From the cell containing the given text, extract its center point as [x, y] coordinate. 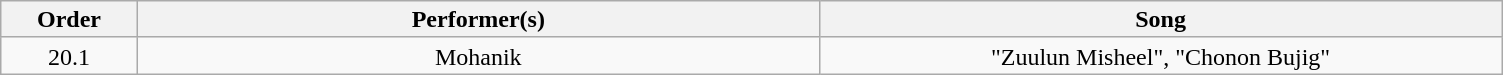
Song [1160, 20]
Mohanik [478, 56]
Performer(s) [478, 20]
"Zuulun Misheel", "Chonon Bujig" [1160, 56]
20.1 [69, 56]
Order [69, 20]
